Locate the cell with the specified text and output its (x, y) center coordinate. 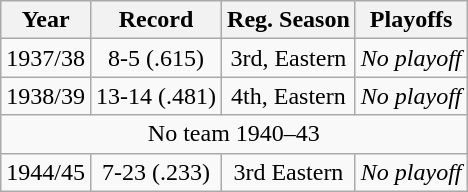
Record (156, 20)
Year (46, 20)
No team 1940–43 (234, 134)
13-14 (.481) (156, 96)
1944/45 (46, 172)
1938/39 (46, 96)
3rd, Eastern (289, 58)
4th, Eastern (289, 96)
Reg. Season (289, 20)
8-5 (.615) (156, 58)
Playoffs (411, 20)
3rd Eastern (289, 172)
1937/38 (46, 58)
7-23 (.233) (156, 172)
